Detect which cell encompasses the target text, then output its [X, Y] center coordinate. 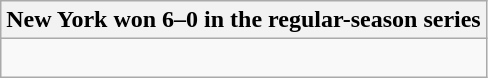
New York won 6–0 in the regular-season series [244, 20]
